For the text-containing cell, return its midpoint in (X, Y) coordinate format. 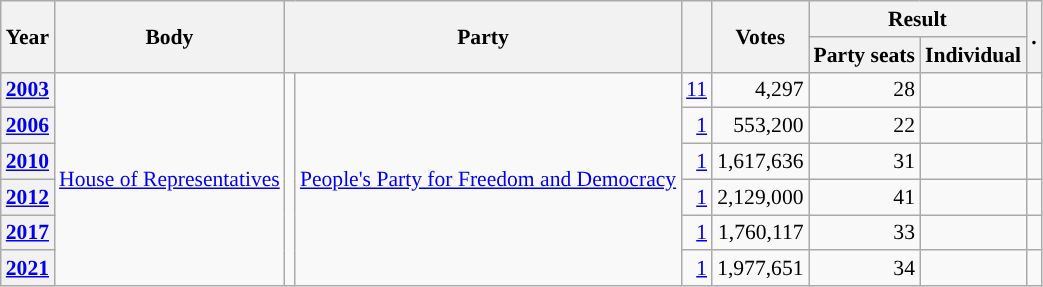
4,297 (760, 90)
Individual (973, 55)
1,617,636 (760, 162)
11 (696, 90)
Votes (760, 36)
People's Party for Freedom and Democracy (488, 179)
2003 (28, 90)
Party seats (864, 55)
House of Representatives (170, 179)
Result (918, 19)
Body (170, 36)
2021 (28, 269)
. (1034, 36)
1,977,651 (760, 269)
553,200 (760, 126)
33 (864, 233)
28 (864, 90)
2017 (28, 233)
2006 (28, 126)
2010 (28, 162)
Party (483, 36)
2012 (28, 197)
2,129,000 (760, 197)
41 (864, 197)
Year (28, 36)
1,760,117 (760, 233)
31 (864, 162)
34 (864, 269)
22 (864, 126)
